From the cell containing the given text, extract its center point as [X, Y] coordinate. 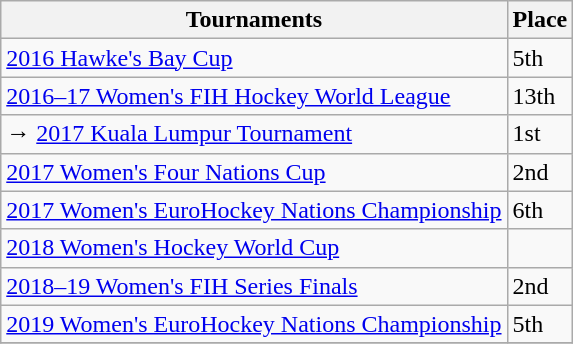
Tournaments [254, 20]
6th [540, 210]
→ 2017 Kuala Lumpur Tournament [254, 134]
1st [540, 134]
2018–19 Women's FIH Series Finals [254, 286]
2019 Women's EuroHockey Nations Championship [254, 324]
2018 Women's Hockey World Cup [254, 248]
13th [540, 96]
2016–17 Women's FIH Hockey World League [254, 96]
2016 Hawke's Bay Cup [254, 58]
Place [540, 20]
2017 Women's Four Nations Cup [254, 172]
2017 Women's EuroHockey Nations Championship [254, 210]
